Identify which cell holds the provided text, then report its (x, y) central coordinate. 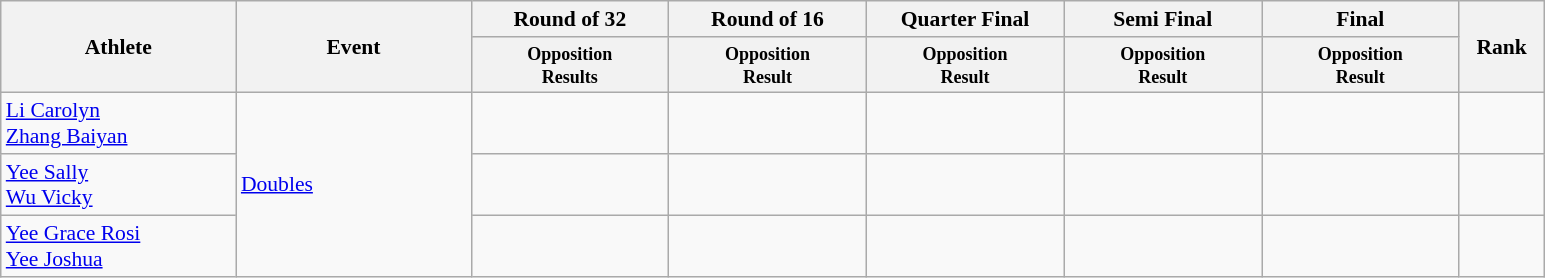
Event (354, 47)
Li Carolyn Zhang Baiyan (118, 124)
Round of 16 (768, 19)
Doubles (354, 184)
Round of 32 (570, 19)
Athlete (118, 47)
Rank (1502, 47)
Yee Grace Rosi Yee Joshua (118, 246)
Quarter Final (965, 19)
OppositionResults (570, 65)
Yee Sally Wu Vicky (118, 184)
Semi Final (1163, 19)
Final (1361, 19)
